Pinpoint the cell where the given text exists, returning its [x, y] midpoint coordinate. 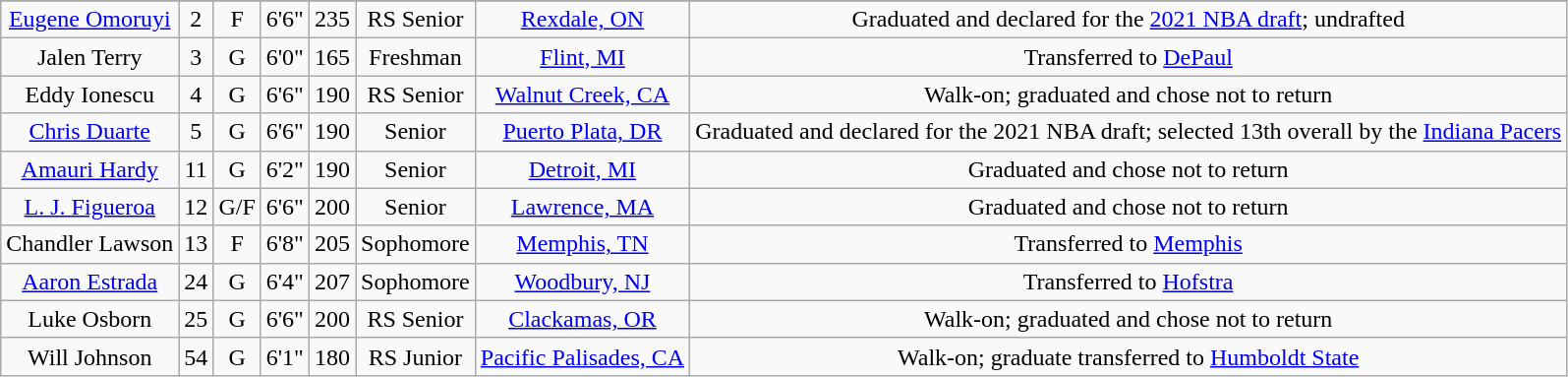
54 [197, 356]
5 [197, 132]
Aaron Estrada [90, 282]
Clackamas, OR [582, 319]
6'0" [285, 57]
Luke Osborn [90, 319]
Detroit, MI [582, 169]
207 [332, 282]
12 [197, 207]
Jalen Terry [90, 57]
Memphis, TN [582, 244]
13 [197, 244]
Walnut Creek, CA [582, 94]
6'1" [285, 356]
165 [332, 57]
205 [332, 244]
Transferred to Memphis [1129, 244]
Chris Duarte [90, 132]
4 [197, 94]
24 [197, 282]
180 [332, 356]
Graduated and declared for the 2021 NBA draft; selected 13th overall by the Indiana Pacers [1129, 132]
Pacific Palisades, CA [582, 356]
Chandler Lawson [90, 244]
Walk-on; graduate transferred to Humboldt State [1129, 356]
Will Johnson [90, 356]
25 [197, 319]
2 [197, 20]
Lawrence, MA [582, 207]
3 [197, 57]
6'8" [285, 244]
6'2" [285, 169]
Eugene Omoruyi [90, 20]
6'4" [285, 282]
235 [332, 20]
Freshman [416, 57]
Rexdale, ON [582, 20]
RS Junior [416, 356]
Eddy Ionescu [90, 94]
Woodbury, NJ [582, 282]
Graduated and declared for the 2021 NBA draft; undrafted [1129, 20]
L. J. Figueroa [90, 207]
11 [197, 169]
G/F [237, 207]
Puerto Plata, DR [582, 132]
Transferred to DePaul [1129, 57]
Flint, MI [582, 57]
Amauri Hardy [90, 169]
Transferred to Hofstra [1129, 282]
